Pinpoint the cell where the given text exists, returning its [x, y] midpoint coordinate. 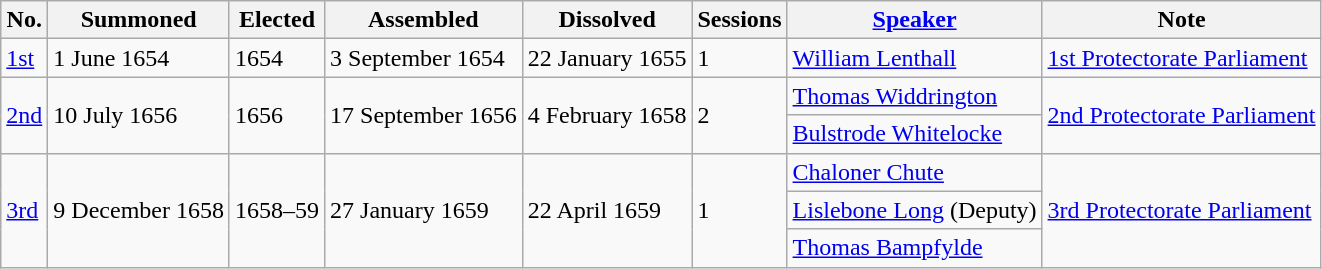
4 February 1658 [607, 115]
Summoned [139, 20]
Lislebone Long (Deputy) [914, 210]
17 September 1656 [424, 115]
22 April 1659 [607, 210]
10 July 1656 [139, 115]
1st Protectorate Parliament [1182, 58]
3rd [24, 210]
Dissolved [607, 20]
1 June 1654 [139, 58]
Note [1182, 20]
William Lenthall [914, 58]
1658–59 [276, 210]
9 December 1658 [139, 210]
Elected [276, 20]
3rd Protectorate Parliament [1182, 210]
2nd Protectorate Parliament [1182, 115]
Thomas Bampfylde [914, 248]
3 September 1654 [424, 58]
2 [740, 115]
Sessions [740, 20]
No. [24, 20]
1654 [276, 58]
27 January 1659 [424, 210]
2nd [24, 115]
1656 [276, 115]
Bulstrode Whitelocke [914, 134]
Chaloner Chute [914, 172]
1st [24, 58]
22 January 1655 [607, 58]
Speaker [914, 20]
Assembled [424, 20]
Thomas Widdrington [914, 96]
